Scan for the cell matching the given text and deliver its [X, Y] coordinate at center. 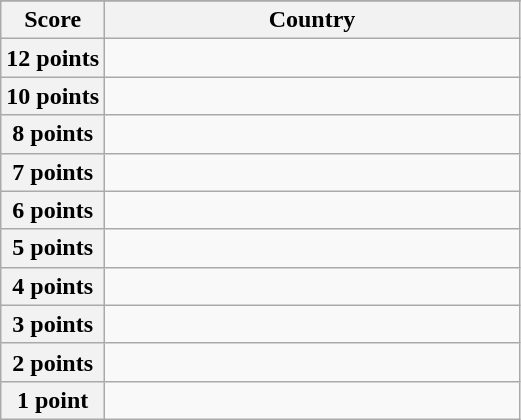
1 point [53, 400]
Score [53, 20]
5 points [53, 248]
6 points [53, 210]
8 points [53, 134]
12 points [53, 58]
4 points [53, 286]
7 points [53, 172]
3 points [53, 324]
10 points [53, 96]
2 points [53, 362]
Country [312, 20]
